For the text-containing cell, return its midpoint in (X, Y) coordinate format. 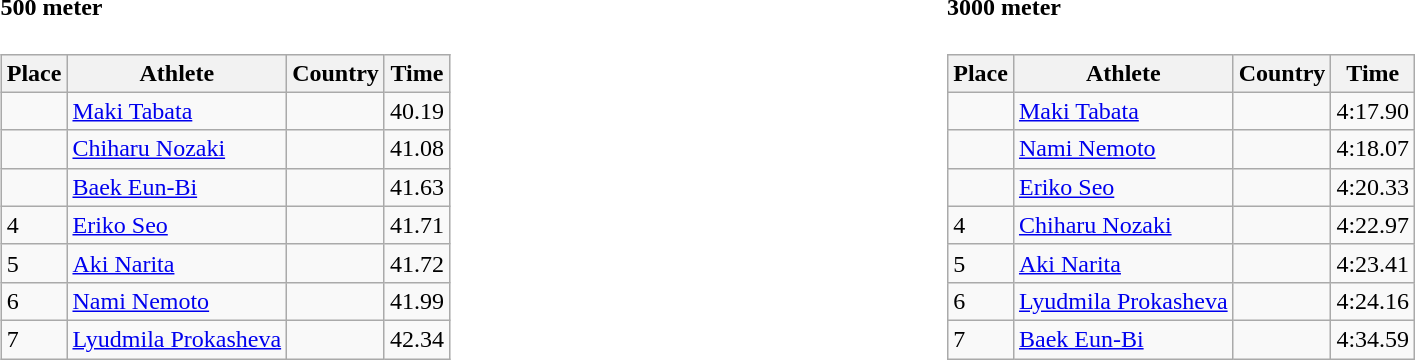
41.63 (416, 187)
4:22.97 (1373, 225)
41.72 (416, 263)
4:18.07 (1373, 149)
4:34.59 (1373, 339)
42.34 (416, 339)
41.71 (416, 225)
40.19 (416, 111)
4:24.16 (1373, 301)
4:20.33 (1373, 187)
41.08 (416, 149)
4:17.90 (1373, 111)
41.99 (416, 301)
4:23.41 (1373, 263)
